Return [x, y] of the center of cell containing provided text 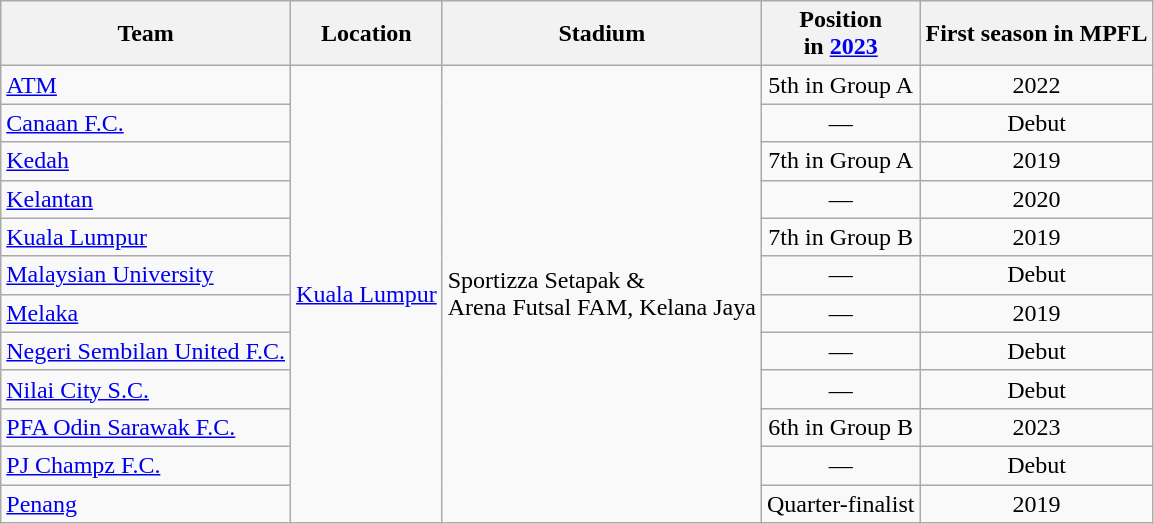
Negeri Sembilan United F.C. [146, 351]
2020 [1036, 199]
7th in Group B [840, 237]
Team [146, 34]
Kelantan [146, 199]
ATM [146, 85]
Positionin 2023 [840, 34]
7th in Group A [840, 161]
5th in Group A [840, 85]
First season in MPFL [1036, 34]
2023 [1036, 427]
Nilai City S.C. [146, 389]
Quarter-finalist [840, 503]
PJ Champz F.C. [146, 465]
Melaka [146, 313]
PFA Odin Sarawak F.C. [146, 427]
2022 [1036, 85]
Canaan F.C. [146, 123]
Sportizza Setapak & Arena Futsal FAM, Kelana Jaya [602, 294]
Location [367, 34]
Kedah [146, 161]
Stadium [602, 34]
Penang [146, 503]
6th in Group B [840, 427]
Malaysian University [146, 275]
